Provide the (x, y) coordinate of the cell's center where the given text is located.  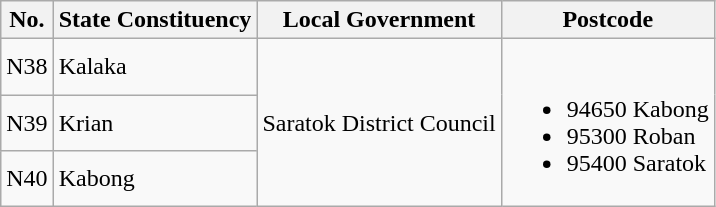
State Constituency (155, 20)
Krian (155, 122)
N40 (27, 178)
Saratok District Council (379, 122)
Local Government (379, 20)
N38 (27, 67)
N39 (27, 122)
Postcode (608, 20)
Kalaka (155, 67)
Kabong (155, 178)
94650 Kabong95300 Roban95400 Saratok (608, 122)
No. (27, 20)
